Find where the given text appears and provide that cell's center as [x, y] coordinate. 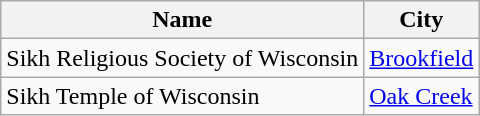
Brookfield [422, 58]
City [422, 20]
Name [182, 20]
Oak Creek [422, 96]
Sikh Temple of Wisconsin [182, 96]
Sikh Religious Society of Wisconsin [182, 58]
